Determine the [x, y] coordinate at the center of the cell enclosing the given text.  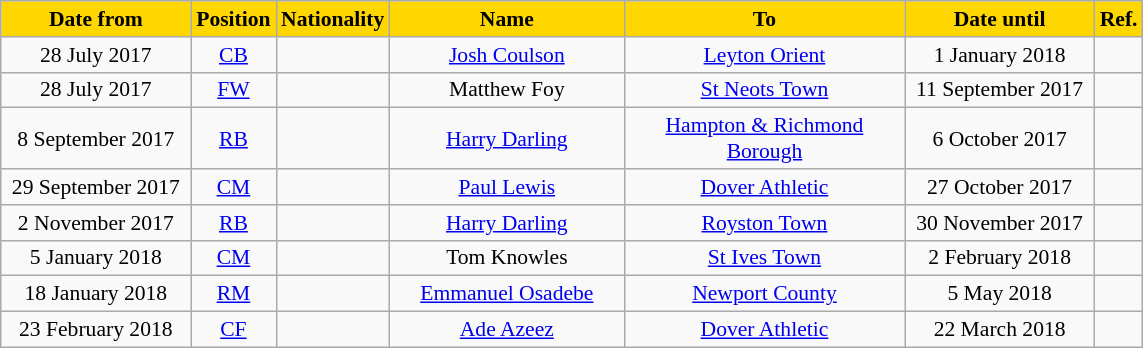
Tom Knowles [506, 258]
Newport County [764, 294]
2 February 2018 [1000, 258]
Date until [1000, 19]
27 October 2017 [1000, 187]
22 March 2018 [1000, 330]
18 January 2018 [96, 294]
Name [506, 19]
Matthew Foy [506, 90]
To [764, 19]
Ref. [1119, 19]
Leyton Orient [764, 55]
Nationality [332, 19]
Position [234, 19]
Paul Lewis [506, 187]
5 January 2018 [96, 258]
CF [234, 330]
St Ives Town [764, 258]
Hampton & Richmond Borough [764, 138]
St Neots Town [764, 90]
Josh Coulson [506, 55]
FW [234, 90]
1 January 2018 [1000, 55]
Royston Town [764, 223]
RM [234, 294]
CB [234, 55]
2 November 2017 [96, 223]
6 October 2017 [1000, 138]
29 September 2017 [96, 187]
11 September 2017 [1000, 90]
8 September 2017 [96, 138]
5 May 2018 [1000, 294]
23 February 2018 [96, 330]
Emmanuel Osadebe [506, 294]
Ade Azeez [506, 330]
Date from [96, 19]
30 November 2017 [1000, 223]
